Capture the cell that displays the provided text and extract its (x, y) central coordinate. 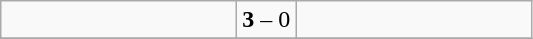
3 – 0 (266, 20)
